Extract the [X, Y] coordinate from the center of the cell holding the provided text.  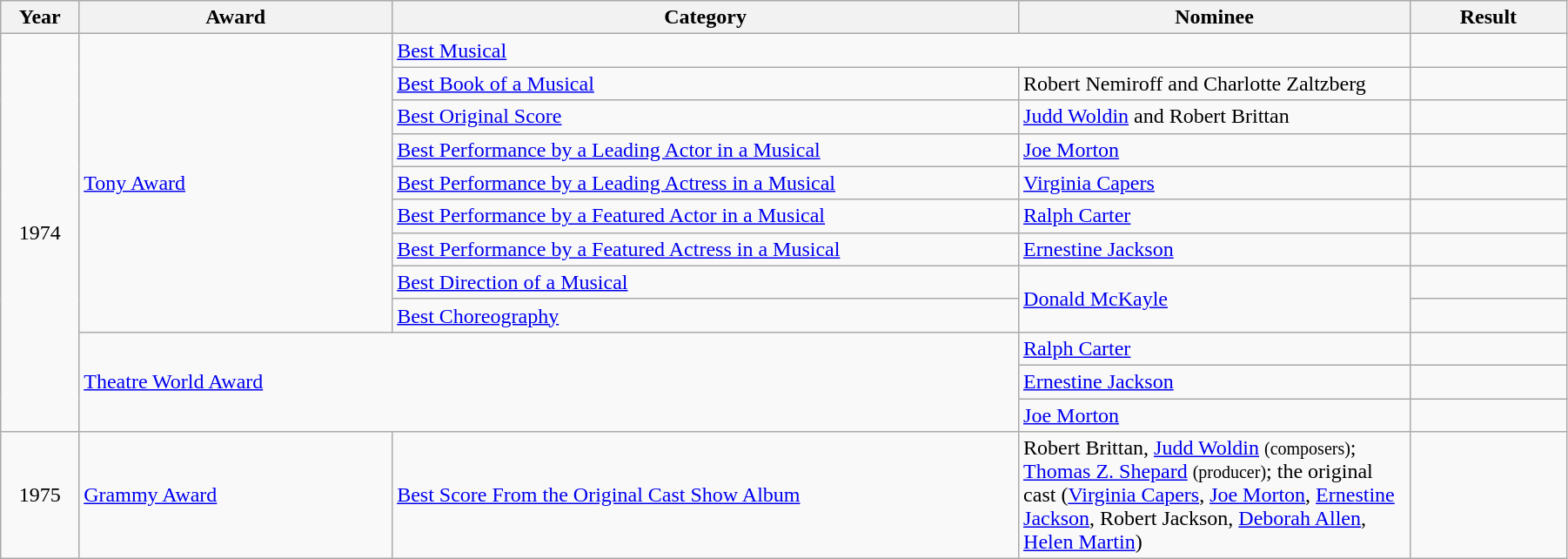
Robert Nemiroff and Charlotte Zaltzberg [1215, 84]
Best Book of a Musical [706, 84]
Best Performance by a Featured Actress in a Musical [706, 249]
Judd Woldin and Robert Brittan [1215, 117]
Result [1488, 17]
Tony Award [236, 183]
Best Direction of a Musical [706, 282]
Virginia Capers [1215, 183]
Theatre World Award [549, 381]
1975 [40, 495]
Best Choreography [706, 315]
Nominee [1215, 17]
Best Performance by a Featured Actor in a Musical [706, 216]
Award [236, 17]
Best Original Score [706, 117]
Grammy Award [236, 495]
Best Performance by a Leading Actress in a Musical [706, 183]
Best Score From the Original Cast Show Album [706, 495]
Year [40, 17]
1974 [40, 233]
Best Performance by a Leading Actor in a Musical [706, 150]
Best Musical [901, 51]
Donald McKayle [1215, 299]
Category [706, 17]
